Search for the cell housing the specified text and yield its (x, y) center coordinate. 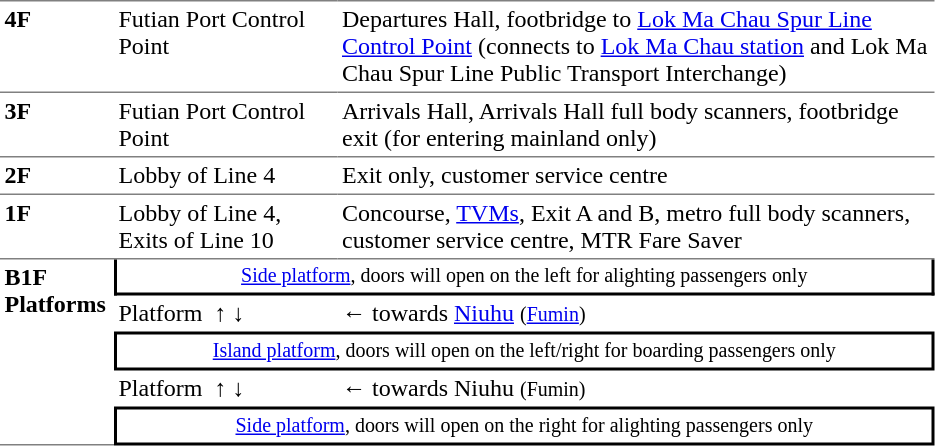
Island platform, doors will open on the left/right for boarding passengers only (524, 352)
2F (57, 176)
B1FPlatforms (57, 353)
Exit only, customer service centre (636, 176)
4F (57, 46)
Side platform, doors will open on the right for alighting passengers only (524, 426)
Lobby of Line 4,Exits of Line 10 (226, 227)
Arrivals Hall, Arrivals Hall full body scanners, footbridge exit (for entering mainland only) (636, 125)
Concourse, TVMs, Exit A and B, metro full body scanners, customer service centre, MTR Fare Saver (636, 227)
Lobby of Line 4 (226, 176)
3F (57, 125)
1F (57, 227)
Side platform, doors will open on the left for alighting passengers only (524, 278)
